Capture the cell that displays the provided text and extract its (x, y) central coordinate. 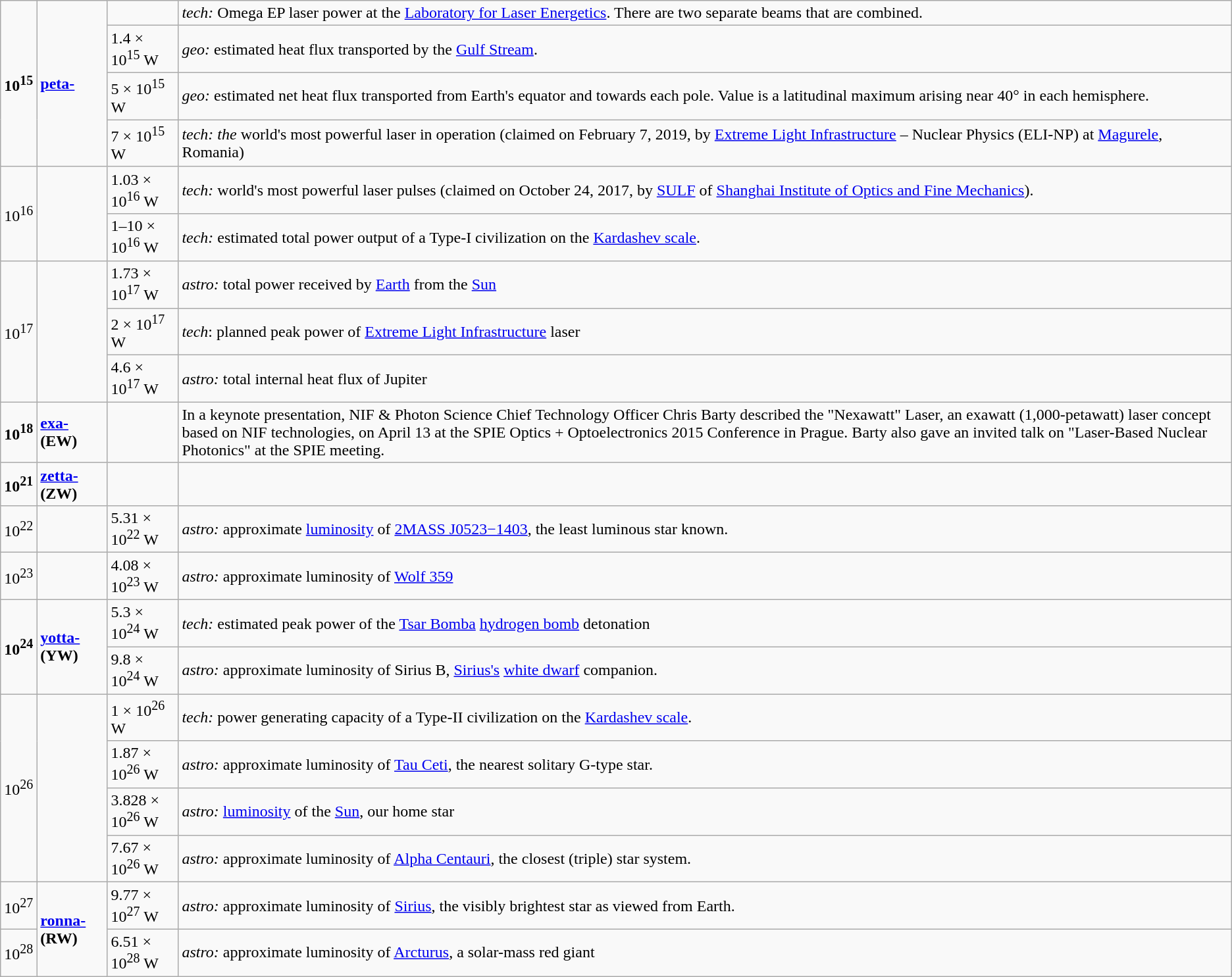
7.67 × 1026 W (143, 859)
1.73 × 1017 W (143, 285)
4.6 × 1017 W (143, 379)
astro: approximate luminosity of Arcturus, a solar-mass red giant (705, 953)
tech: Omega EP laser power at the Laboratory for Laser Energetics. There are two separate beams that are combined. (705, 13)
astro: approximate luminosity of 2MASS J0523−1403, the least luminous star known. (705, 529)
1018 (18, 432)
1.87 × 1026 W (143, 764)
3.828 × 1026 W (143, 812)
1022 (18, 529)
1015 (18, 84)
1–10 × 1016 W (143, 238)
1.03 × 1016 W (143, 190)
7 × 1015 W (143, 143)
1028 (18, 953)
astro: total power received by Earth from the Sun (705, 285)
zetta- (ZW) (72, 484)
astro: approximate luminosity of Wolf 359 (705, 576)
tech: planned peak power of Extreme Light Infrastructure laser (705, 332)
1.4 × 1015 W (143, 49)
1023 (18, 576)
5 × 1015 W (143, 96)
astro: approximate luminosity of Sirius B, Sirius's white dwarf companion. (705, 670)
1016 (18, 213)
5.31 × 1022 W (143, 529)
astro: total internal heat flux of Jupiter (705, 379)
9.77 × 1027 W (143, 906)
yotta- (YW) (72, 646)
1 × 1026 W (143, 718)
astro: luminosity of the Sun, our home star (705, 812)
exa- (EW) (72, 432)
tech: estimated peak power of the Tsar Bomba hydrogen bomb detonation (705, 623)
tech: estimated total power output of a Type-I civilization on the Kardashev scale. (705, 238)
1027 (18, 906)
geo: estimated heat flux transported by the Gulf Stream. (705, 49)
1021 (18, 484)
ronna- (RW) (72, 929)
astro: approximate luminosity of Alpha Centauri, the closest (triple) star system. (705, 859)
peta- (72, 84)
4.08 × 1023 W (143, 576)
5.3 × 1024 W (143, 623)
1017 (18, 332)
1024 (18, 646)
9.8 × 1024 W (143, 670)
1026 (18, 788)
2 × 1017 W (143, 332)
tech: power generating capacity of a Type-II civilization on the Kardashev scale. (705, 718)
6.51 × 1028 W (143, 953)
astro: approximate luminosity of Sirius, the visibly brightest star as viewed from Earth. (705, 906)
tech: world's most powerful laser pulses (claimed on October 24, 2017, by SULF of Shanghai Institute of Optics and Fine Mechanics). (705, 190)
astro: approximate luminosity of Tau Ceti, the nearest solitary G-type star. (705, 764)
